Scan for the cell matching the given text and deliver its [X, Y] coordinate at center. 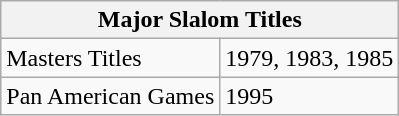
1995 [310, 96]
Pan American Games [110, 96]
Major Slalom Titles [200, 20]
1979, 1983, 1985 [310, 58]
Masters Titles [110, 58]
